Scan for the cell matching the given text and deliver its (X, Y) coordinate at center. 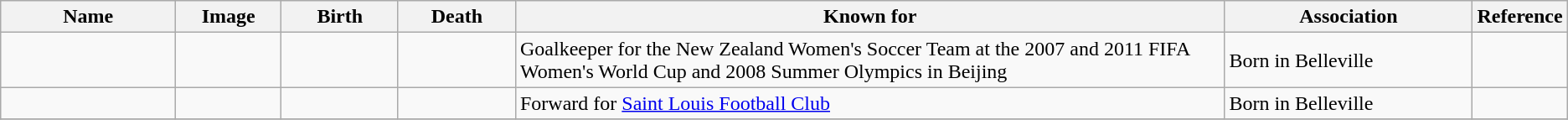
Known for (869, 17)
Name (89, 17)
Reference (1519, 17)
Image (229, 17)
Goalkeeper for the New Zealand Women's Soccer Team at the 2007 and 2011 FIFA Women's World Cup and 2008 Summer Olympics in Beijing (869, 60)
Association (1349, 17)
Forward for Saint Louis Football Club (869, 103)
Death (456, 17)
Birth (340, 17)
